Determine the (X, Y) coordinate at the center of the cell enclosing the given text.  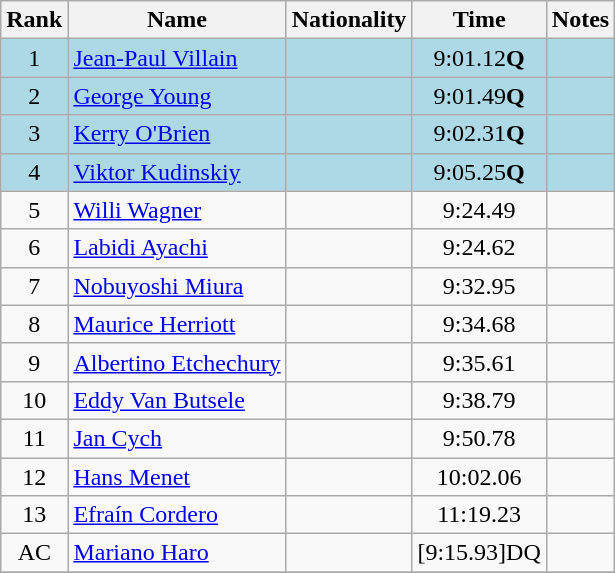
10:02.06 (479, 477)
Hans Menet (177, 477)
7 (34, 286)
9:24.62 (479, 248)
11:19.23 (479, 515)
9:24.49 (479, 210)
Jan Cych (177, 438)
13 (34, 515)
9:02.31Q (479, 134)
Kerry O'Brien (177, 134)
12 (34, 477)
9:38.79 (479, 400)
Nationality (349, 20)
9:34.68 (479, 324)
Willi Wagner (177, 210)
9:01.12Q (479, 58)
Maurice Herriott (177, 324)
2 (34, 96)
Nobuyoshi Miura (177, 286)
3 (34, 134)
8 (34, 324)
Name (177, 20)
Notes (580, 20)
George Young (177, 96)
9:01.49Q (479, 96)
Jean-Paul Villain (177, 58)
4 (34, 172)
1 (34, 58)
AC (34, 553)
Eddy Van Butsele (177, 400)
Albertino Etchechury (177, 362)
Mariano Haro (177, 553)
9:32.95 (479, 286)
Viktor Kudinskiy (177, 172)
10 (34, 400)
6 (34, 248)
9:05.25Q (479, 172)
Efraín Cordero (177, 515)
9:35.61 (479, 362)
Rank (34, 20)
5 (34, 210)
Labidi Ayachi (177, 248)
9 (34, 362)
Time (479, 20)
[9:15.93]DQ (479, 553)
11 (34, 438)
9:50.78 (479, 438)
